Capture the cell that displays the provided text and extract its [x, y] central coordinate. 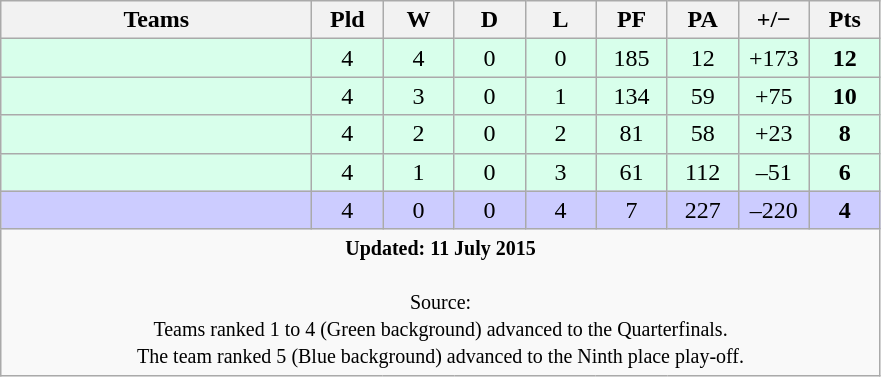
185 [632, 58]
PF [632, 20]
Pts [844, 20]
59 [702, 96]
W [418, 20]
+/− [774, 20]
61 [632, 172]
Teams [156, 20]
+23 [774, 134]
6 [844, 172]
81 [632, 134]
+173 [774, 58]
PA [702, 20]
227 [702, 210]
D [490, 20]
134 [632, 96]
58 [702, 134]
10 [844, 96]
–220 [774, 210]
8 [844, 134]
+75 [774, 96]
–51 [774, 172]
L [560, 20]
Pld [348, 20]
112 [702, 172]
7 [632, 210]
